Detect which cell encompasses the target text, then output its [X, Y] center coordinate. 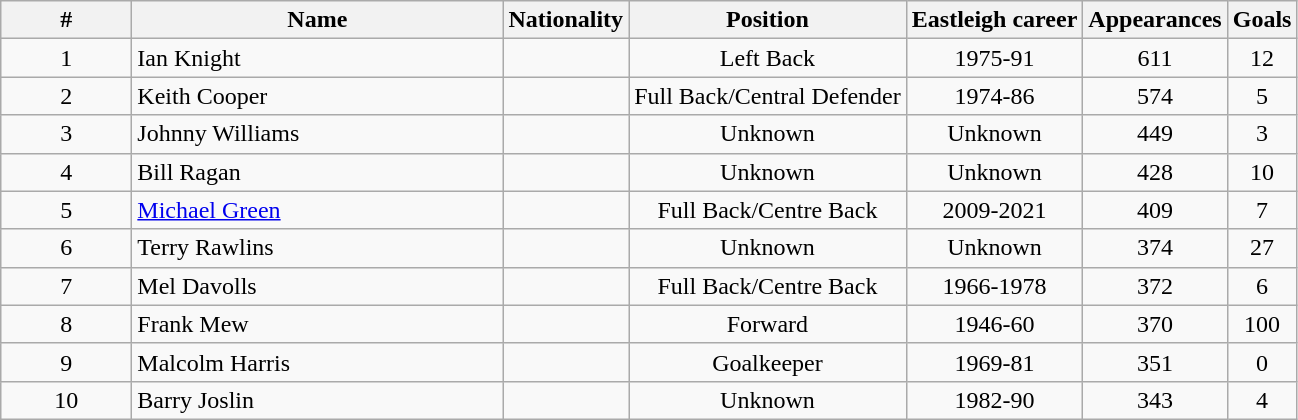
428 [1155, 172]
Barry Joslin [318, 400]
1975-91 [994, 58]
Goalkeeper [768, 362]
8 [66, 324]
409 [1155, 210]
449 [1155, 134]
Michael Green [318, 210]
Johnny Williams [318, 134]
374 [1155, 248]
Full Back/Central Defender [768, 96]
1 [66, 58]
351 [1155, 362]
Malcolm Harris [318, 362]
Goals [1262, 20]
Eastleigh career [994, 20]
1966-1978 [994, 286]
2 [66, 96]
370 [1155, 324]
611 [1155, 58]
Bill Ragan [318, 172]
372 [1155, 286]
Appearances [1155, 20]
0 [1262, 362]
Name [318, 20]
1969-81 [994, 362]
574 [1155, 96]
Ian Knight [318, 58]
Nationality [566, 20]
Terry Rawlins [318, 248]
# [66, 20]
1946-60 [994, 324]
1982-90 [994, 400]
Forward [768, 324]
Left Back [768, 58]
1974-86 [994, 96]
Mel Davolls [318, 286]
12 [1262, 58]
Position [768, 20]
100 [1262, 324]
Keith Cooper [318, 96]
Frank Mew [318, 324]
27 [1262, 248]
343 [1155, 400]
9 [66, 362]
2009-2021 [994, 210]
